From the cell containing the given text, extract its center point as [X, Y] coordinate. 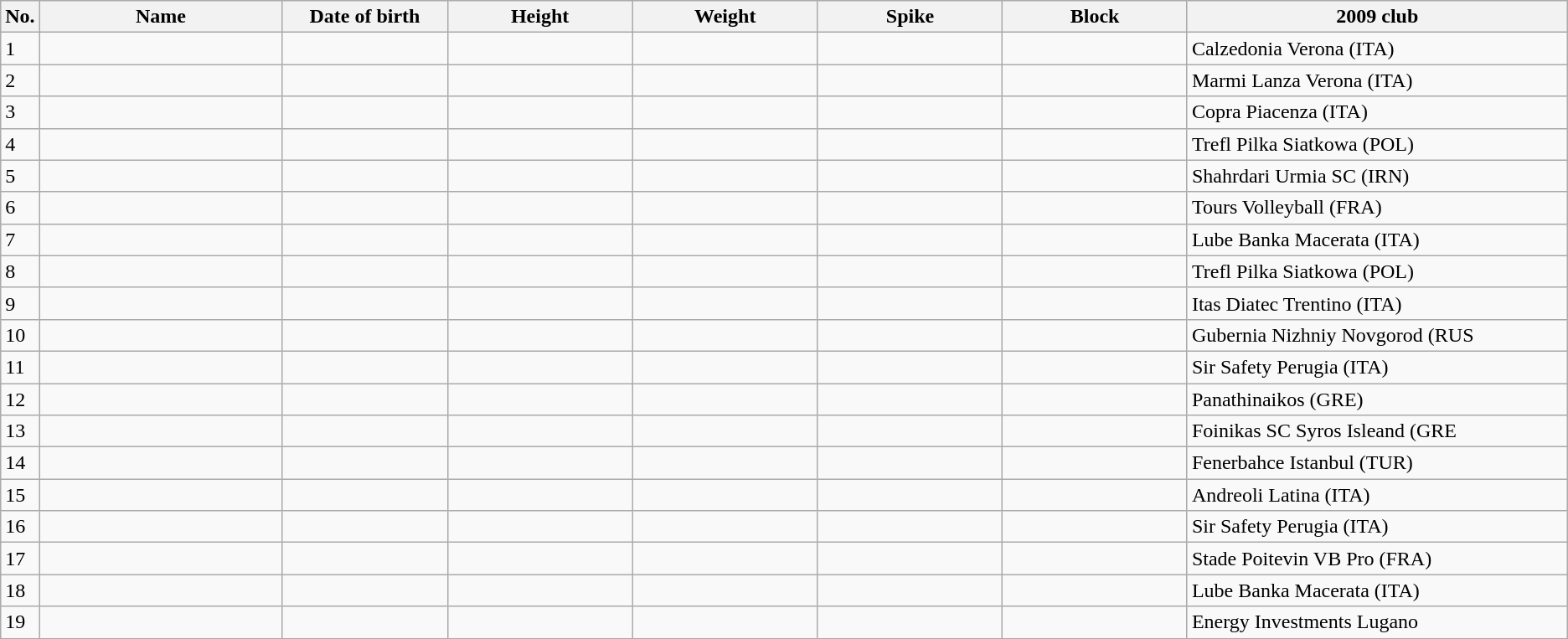
19 [20, 622]
Fenerbahce Istanbul (TUR) [1377, 463]
15 [20, 495]
2009 club [1377, 17]
12 [20, 399]
Shahrdari Urmia SC (IRN) [1377, 176]
18 [20, 590]
16 [20, 527]
10 [20, 335]
4 [20, 144]
1 [20, 49]
Date of birth [365, 17]
Stade Poitevin VB Pro (FRA) [1377, 559]
Gubernia Nizhniy Novgorod (RUS [1377, 335]
7 [20, 240]
2 [20, 80]
5 [20, 176]
Weight [725, 17]
Calzedonia Verona (ITA) [1377, 49]
13 [20, 431]
14 [20, 463]
Itas Diatec Trentino (ITA) [1377, 303]
Block [1096, 17]
Copra Piacenza (ITA) [1377, 112]
Panathinaikos (GRE) [1377, 399]
Energy Investments Lugano [1377, 622]
17 [20, 559]
9 [20, 303]
Height [539, 17]
No. [20, 17]
6 [20, 208]
Spike [910, 17]
Marmi Lanza Verona (ITA) [1377, 80]
11 [20, 367]
Andreoli Latina (ITA) [1377, 495]
Name [161, 17]
Foinikas SC Syros Isleand (GRE [1377, 431]
8 [20, 271]
3 [20, 112]
Tours Volleyball (FRA) [1377, 208]
